Search for the cell housing the specified text and yield its [x, y] center coordinate. 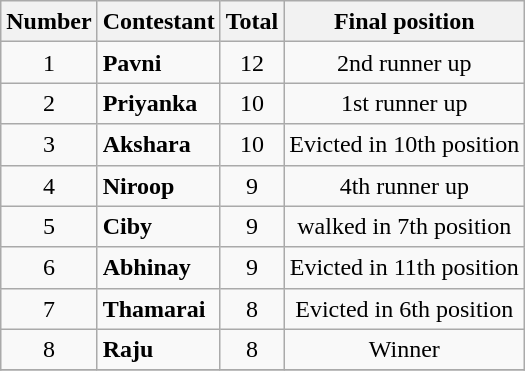
Number [49, 22]
Abhinay [158, 268]
Contestant [158, 22]
Evicted in 10th position [404, 144]
2 [49, 104]
Niroop [158, 186]
Winner [404, 350]
Akshara [158, 144]
7 [49, 308]
Priyanka [158, 104]
Thamarai [158, 308]
5 [49, 226]
2nd runner up [404, 62]
6 [49, 268]
3 [49, 144]
4 [49, 186]
1 [49, 62]
1st runner up [404, 104]
Evicted in 11th position [404, 268]
Evicted in 6th position [404, 308]
4th runner up [404, 186]
Pavni [158, 62]
12 [252, 62]
Total [252, 22]
Final position [404, 22]
walked in 7th position [404, 226]
Raju [158, 350]
Ciby [158, 226]
